For the text-containing cell, return its midpoint in (X, Y) coordinate format. 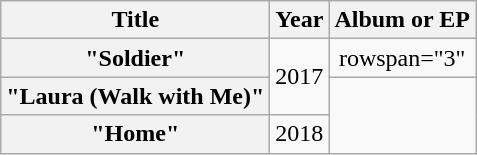
Title (136, 20)
rowspan="3" (402, 58)
2018 (300, 134)
2017 (300, 77)
Album or EP (402, 20)
Year (300, 20)
"Soldier" (136, 58)
"Home" (136, 134)
"Laura (Walk with Me)" (136, 96)
